Provide the (X, Y) coordinate of the cell's center where the given text is located.  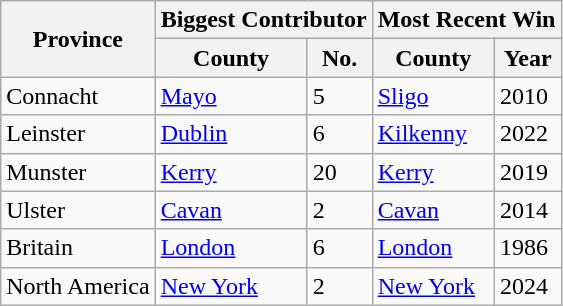
2024 (528, 286)
Britain (78, 248)
1986 (528, 248)
Sligo (433, 96)
No. (340, 58)
Ulster (78, 210)
20 (340, 172)
2019 (528, 172)
2022 (528, 134)
Leinster (78, 134)
Biggest Contributor (264, 20)
Province (78, 39)
2014 (528, 210)
2010 (528, 96)
North America (78, 286)
Year (528, 58)
Munster (78, 172)
Dublin (231, 134)
Connacht (78, 96)
Kilkenny (433, 134)
Most Recent Win (466, 20)
5 (340, 96)
Mayo (231, 96)
